Find where the given text appears and provide that cell's center as [x, y] coordinate. 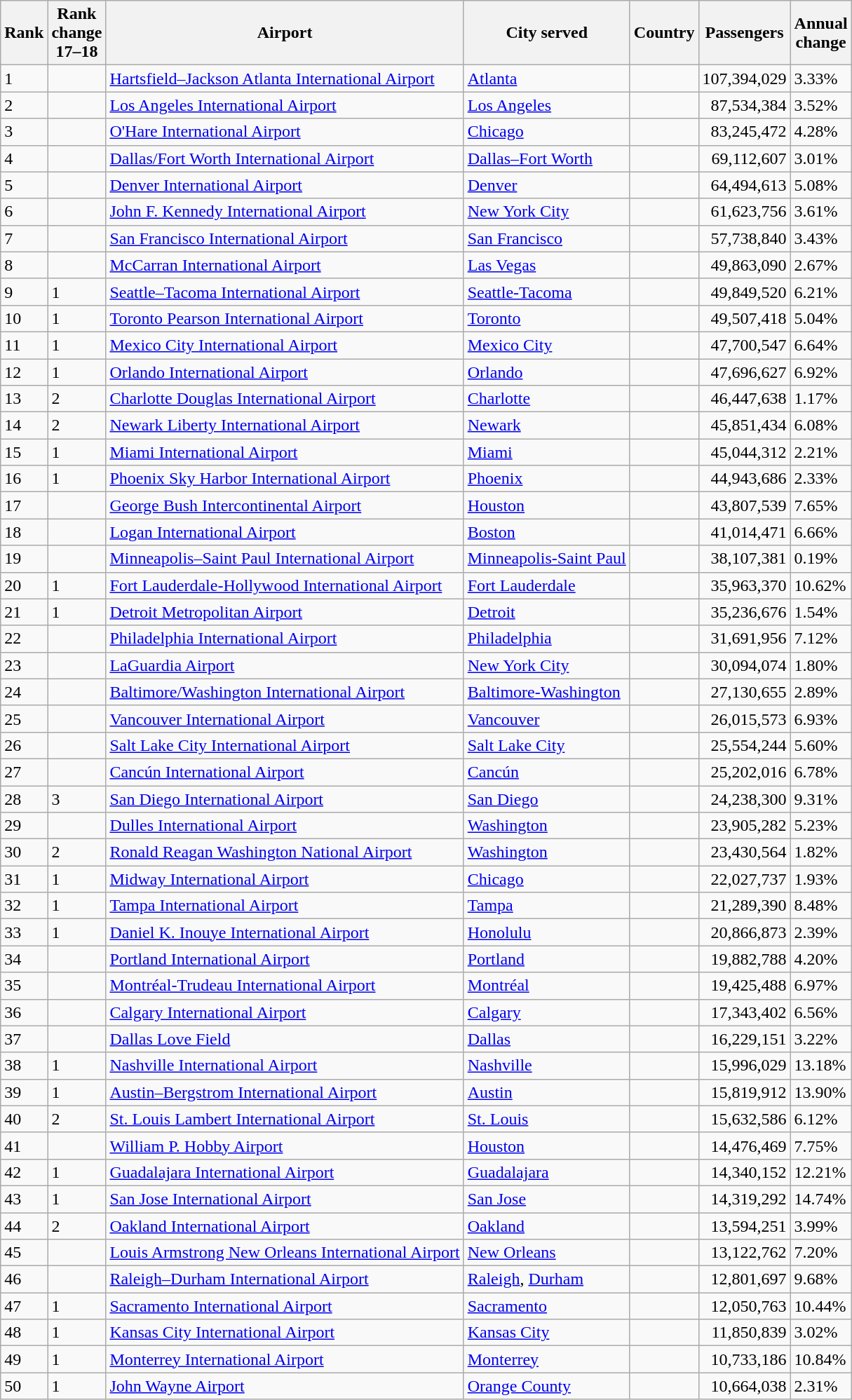
22,027,737 [745, 879]
5.04% [820, 318]
6.08% [820, 426]
7.65% [820, 505]
6.56% [820, 1012]
6.64% [820, 345]
21 [24, 612]
Las Vegas [547, 265]
6.21% [820, 292]
12.21% [820, 1172]
Seattle-Tacoma [547, 292]
New Orleans [547, 1253]
3.43% [820, 238]
Rank [24, 33]
3.52% [820, 105]
Portland International Airport [285, 959]
John Wayne Airport [285, 1386]
Rankchange17–18 [77, 33]
41 [24, 1146]
Airport [285, 33]
64,494,613 [745, 185]
Dallas–Fort Worth [547, 158]
Baltimore-Washington [547, 692]
10.84% [820, 1359]
Hartsfield–Jackson Atlanta International Airport [285, 79]
Miami International Airport [285, 452]
36 [24, 1012]
3.22% [820, 1039]
Dulles International Airport [285, 826]
Toronto [547, 318]
35,963,370 [745, 585]
45,851,434 [745, 426]
12 [24, 372]
Oakland International Airport [285, 1226]
44,943,686 [745, 479]
35,236,676 [745, 612]
Austin–Bergstrom International Airport [285, 1092]
Dallas [547, 1039]
8.48% [820, 906]
10.44% [820, 1306]
4.20% [820, 959]
Oakland [547, 1226]
Annualchange [820, 33]
Charlotte [547, 399]
3.99% [820, 1226]
Orlando International Airport [285, 372]
Louis Armstrong New Orleans International Airport [285, 1253]
35 [24, 986]
16 [24, 479]
44 [24, 1226]
Portland [547, 959]
Passengers [745, 33]
Raleigh, Durham [547, 1279]
6.78% [820, 772]
10,733,186 [745, 1359]
Nashville [547, 1066]
Philadelphia International Airport [285, 639]
23,430,564 [745, 852]
19,882,788 [745, 959]
Fort Lauderdale [547, 585]
4 [24, 158]
Fort Lauderdale-Hollywood International Airport [285, 585]
Midway International Airport [285, 879]
6.93% [820, 719]
18 [24, 532]
San Jose [547, 1199]
24,238,300 [745, 798]
23,905,282 [745, 826]
Sacramento [547, 1306]
George Bush Intercontinental Airport [285, 505]
Orlando [547, 372]
St. Louis Lambert International Airport [285, 1119]
Kansas City [547, 1333]
6.92% [820, 372]
Calgary International Airport [285, 1012]
10.62% [820, 585]
30,094,074 [745, 665]
61,623,756 [745, 212]
8 [24, 265]
16,229,151 [745, 1039]
6 [24, 212]
1.80% [820, 665]
2.21% [820, 452]
30 [24, 852]
37 [24, 1039]
41,014,471 [745, 532]
49,863,090 [745, 265]
6.97% [820, 986]
14,340,152 [745, 1172]
49 [24, 1359]
43,807,539 [745, 505]
McCarran International Airport [285, 265]
City served [547, 33]
83,245,472 [745, 132]
0.19% [820, 559]
LaGuardia Airport [285, 665]
13.90% [820, 1092]
107,394,029 [745, 79]
9.31% [820, 798]
43 [24, 1199]
32 [24, 906]
Miami [547, 452]
John F. Kennedy International Airport [285, 212]
49,849,520 [745, 292]
31 [24, 879]
48 [24, 1333]
Los Angeles International Airport [285, 105]
1.93% [820, 879]
O'Hare International Airport [285, 132]
Newark Liberty International Airport [285, 426]
3.02% [820, 1333]
San Jose International Airport [285, 1199]
26 [24, 745]
Detroit [547, 612]
17 [24, 505]
10 [24, 318]
27 [24, 772]
Minneapolis–Saint Paul International Airport [285, 559]
46 [24, 1279]
69,112,607 [745, 158]
29 [24, 826]
47,696,627 [745, 372]
15 [24, 452]
20 [24, 585]
Dallas/Fort Worth International Airport [285, 158]
2.33% [820, 479]
7.20% [820, 1253]
Mexico City International Airport [285, 345]
87,534,384 [745, 105]
11,850,839 [745, 1333]
15,996,029 [745, 1066]
3.33% [820, 79]
11 [24, 345]
Cancún [547, 772]
1.82% [820, 852]
38,107,381 [745, 559]
Baltimore/Washington International Airport [285, 692]
47 [24, 1306]
17,343,402 [745, 1012]
Guadalajara International Airport [285, 1172]
Cancún International Airport [285, 772]
Montréal-Trudeau International Airport [285, 986]
15,819,912 [745, 1092]
3.61% [820, 212]
San Diego International Airport [285, 798]
45,044,312 [745, 452]
14,319,292 [745, 1199]
Ronald Reagan Washington National Airport [285, 852]
Tampa [547, 906]
34 [24, 959]
Seattle–Tacoma International Airport [285, 292]
9 [24, 292]
Vancouver [547, 719]
3.01% [820, 158]
San Francisco [547, 238]
Boston [547, 532]
19,425,488 [745, 986]
Montréal [547, 986]
Dallas Love Field [285, 1039]
45 [24, 1253]
St. Louis [547, 1119]
Los Angeles [547, 105]
Philadelphia [547, 639]
Nashville International Airport [285, 1066]
39 [24, 1092]
15,632,586 [745, 1119]
Salt Lake City [547, 745]
33 [24, 932]
40 [24, 1119]
Detroit Metropolitan Airport [285, 612]
Salt Lake City International Airport [285, 745]
2.39% [820, 932]
14 [24, 426]
12,050,763 [745, 1306]
14,476,469 [745, 1146]
28 [24, 798]
Phoenix Sky Harbor International Airport [285, 479]
4.28% [820, 132]
1.17% [820, 399]
7.75% [820, 1146]
5.23% [820, 826]
10,664,038 [745, 1386]
Country [664, 33]
Minneapolis-Saint Paul [547, 559]
Newark [547, 426]
57,738,840 [745, 238]
13,122,762 [745, 1253]
19 [24, 559]
Raleigh–Durham International Airport [285, 1279]
46,447,638 [745, 399]
24 [24, 692]
Charlotte Douglas International Airport [285, 399]
Orange County [547, 1386]
25,202,016 [745, 772]
25,554,244 [745, 745]
49,507,418 [745, 318]
47,700,547 [745, 345]
Logan International Airport [285, 532]
26,015,573 [745, 719]
Toronto Pearson International Airport [285, 318]
7 [24, 238]
1.54% [820, 612]
13,594,251 [745, 1226]
5.60% [820, 745]
Kansas City International Airport [285, 1333]
Honolulu [547, 932]
9.68% [820, 1279]
12,801,697 [745, 1279]
42 [24, 1172]
7.12% [820, 639]
50 [24, 1386]
2.31% [820, 1386]
William P. Hobby Airport [285, 1146]
Vancouver International Airport [285, 719]
Monterrey [547, 1359]
Denver International Airport [285, 185]
Austin [547, 1092]
25 [24, 719]
21,289,390 [745, 906]
27,130,655 [745, 692]
2.67% [820, 265]
6.66% [820, 532]
38 [24, 1066]
2.89% [820, 692]
San Diego [547, 798]
5.08% [820, 185]
Tampa International Airport [285, 906]
14.74% [820, 1199]
5 [24, 185]
Mexico City [547, 345]
Atlanta [547, 79]
Guadalajara [547, 1172]
23 [24, 665]
20,866,873 [745, 932]
31,691,956 [745, 639]
Calgary [547, 1012]
Daniel K. Inouye International Airport [285, 932]
13.18% [820, 1066]
Sacramento International Airport [285, 1306]
Phoenix [547, 479]
San Francisco International Airport [285, 238]
Denver [547, 185]
Monterrey International Airport [285, 1359]
22 [24, 639]
13 [24, 399]
6.12% [820, 1119]
